Pinpoint the cell where the given text exists, returning its [X, Y] midpoint coordinate. 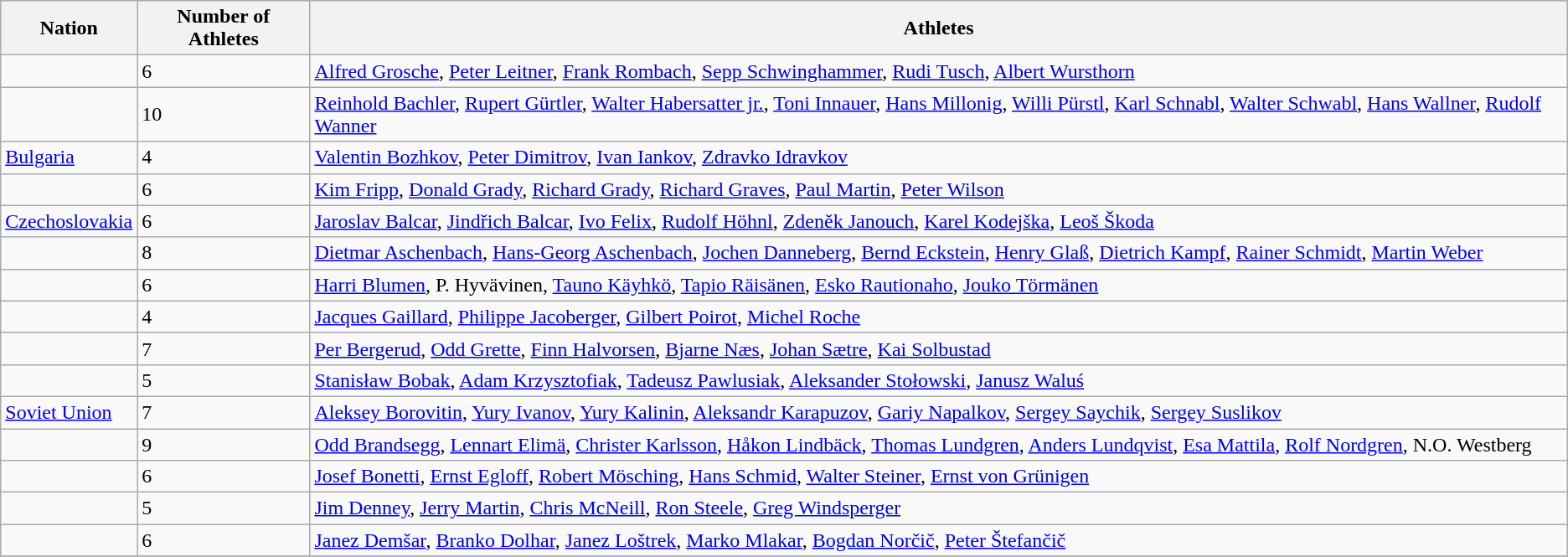
Czechoslovakia [69, 221]
Jim Denney, Jerry Martin, Chris McNeill, Ron Steele, Greg Windsperger [938, 508]
Soviet Union [69, 412]
Number of Athletes [224, 28]
Harri Blumen, P. Hyvävinen, Tauno Käyhkö, Tapio Räisänen, Esko Rautionaho, Jouko Törmänen [938, 285]
Jaroslav Balcar, Jindřich Balcar, Ivo Felix, Rudolf Höhnl, Zdeněk Janouch, Karel Kodejška, Leoš Škoda [938, 221]
8 [224, 253]
Per Bergerud, Odd Grette, Finn Halvorsen, Bjarne Næs, Johan Sætre, Kai Solbustad [938, 348]
10 [224, 114]
Janez Demšar, Branko Dolhar, Janez Loštrek, Marko Mlakar, Bogdan Norčič, Peter Štefančič [938, 540]
Aleksey Borovitin, Yury Ivanov, Yury Kalinin, Aleksandr Karapuzov, Gariy Napalkov, Sergey Saychik, Sergey Suslikov [938, 412]
Nation [69, 28]
Stanisław Bobak, Adam Krzysztofiak, Tadeusz Pawlusiak, Aleksander Stołowski, Janusz Waluś [938, 380]
Kim Fripp, Donald Grady, Richard Grady, Richard Graves, Paul Martin, Peter Wilson [938, 189]
Jacques Gaillard, Philippe Jacoberger, Gilbert Poirot, Michel Roche [938, 317]
Odd Brandsegg, Lennart Elimä, Christer Karlsson, Håkon Lindbäck, Thomas Lundgren, Anders Lundqvist, Esa Mattila, Rolf Nordgren, N.O. Westberg [938, 445]
Bulgaria [69, 157]
Alfred Grosche, Peter Leitner, Frank Rombach, Sepp Schwinghammer, Rudi Tusch, Albert Wursthorn [938, 71]
Athletes [938, 28]
Josef Bonetti, Ernst Egloff, Robert Mösching, Hans Schmid, Walter Steiner, Ernst von Grünigen [938, 477]
Dietmar Aschenbach, Hans-Georg Aschenbach, Jochen Danneberg, Bernd Eckstein, Henry Glaß, Dietrich Kampf, Rainer Schmidt, Martin Weber [938, 253]
9 [224, 445]
Valentin Bozhkov, Peter Dimitrov, Ivan Iankov, Zdravko Idravkov [938, 157]
